Extract the (X, Y) coordinate from the center of the cell holding the provided text.  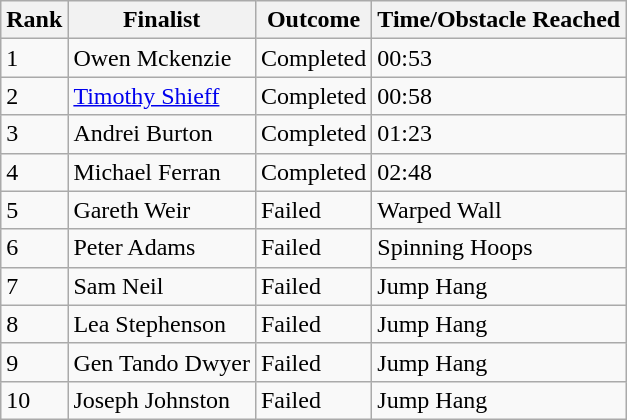
Warped Wall (499, 210)
Joseph Johnston (162, 400)
00:58 (499, 96)
10 (34, 400)
6 (34, 248)
5 (34, 210)
4 (34, 172)
Gen Tando Dwyer (162, 362)
00:53 (499, 58)
Lea Stephenson (162, 324)
Peter Adams (162, 248)
2 (34, 96)
Andrei Burton (162, 134)
01:23 (499, 134)
3 (34, 134)
8 (34, 324)
Rank (34, 20)
Owen Mckenzie (162, 58)
Finalist (162, 20)
Gareth Weir (162, 210)
9 (34, 362)
Timothy Shieff (162, 96)
Sam Neil (162, 286)
Time/Obstacle Reached (499, 20)
02:48 (499, 172)
Spinning Hoops (499, 248)
Outcome (313, 20)
1 (34, 58)
7 (34, 286)
Michael Ferran (162, 172)
